Locate the cell with the specified text and output its [x, y] center coordinate. 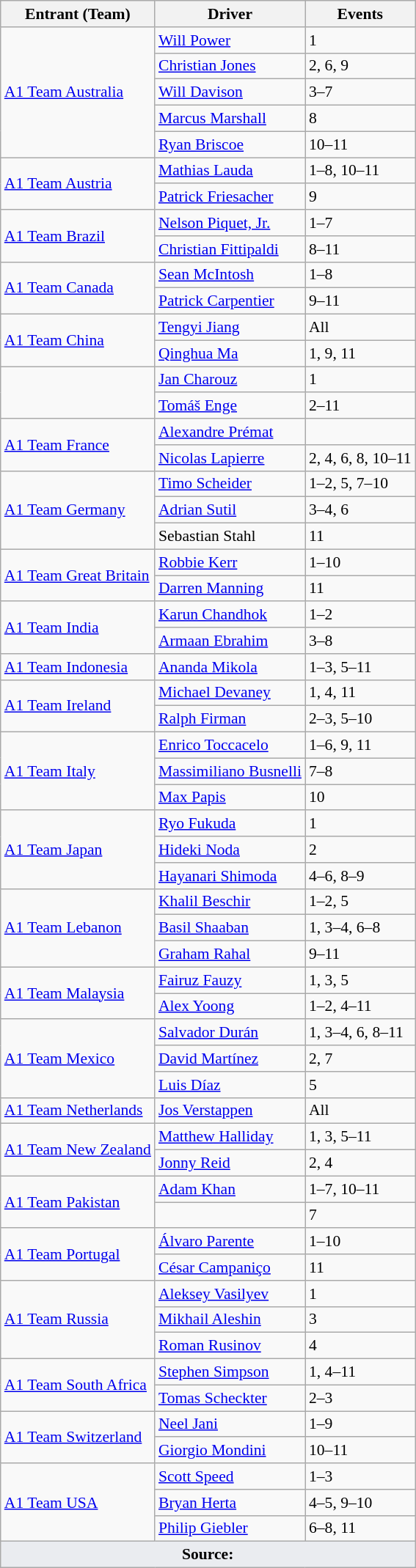
A1 Team China [78, 340]
Khalil Beschir [230, 902]
Robbie Kerr [230, 562]
2, 7 [360, 1059]
Massimiliano Busnelli [230, 771]
1, 3, 5 [360, 980]
1–2, 5, 7–10 [360, 484]
Alex Yoong [230, 1006]
2–11 [360, 406]
A1 Team Great Britain [78, 575]
A1 Team Austria [78, 183]
David Martínez [230, 1059]
1–7, 10–11 [360, 1189]
A1 Team Indonesia [78, 667]
Stephen Simpson [230, 1372]
A1 Team South Africa [78, 1385]
A1 Team Japan [78, 850]
Hayanari Shimoda [230, 876]
A1 Team New Zealand [78, 1149]
Qinghua Ma [230, 353]
Ryo Fukuda [230, 824]
Roman Rusinov [230, 1346]
A1 Team France [78, 444]
2, 6, 9 [360, 66]
Scott Speed [230, 1476]
Adrian Sutil [230, 510]
Luis Díaz [230, 1085]
3–4, 6 [360, 510]
10 [360, 798]
1–9 [360, 1424]
1–3, 5–11 [360, 667]
7–8 [360, 771]
A1 Team India [78, 627]
2–3 [360, 1398]
3 [360, 1319]
1–8 [360, 275]
Mathias Lauda [230, 171]
Darren Manning [230, 589]
Tomáš Enge [230, 406]
Tengyi Jiang [230, 328]
Jos Verstappen [230, 1111]
Bryan Herta [230, 1503]
Alexandre Prémat [230, 432]
Jan Charouz [230, 380]
Christian Jones [230, 66]
A1 Team Canada [78, 287]
5 [360, 1085]
A1 Team Germany [78, 510]
A1 Team Portugal [78, 1255]
1–2, 4–11 [360, 1006]
Armaan Ebrahim [230, 641]
8 [360, 119]
4–6, 8–9 [360, 876]
Fairuz Fauzy [230, 980]
Christian Fittipaldi [230, 249]
9 [360, 197]
3–8 [360, 641]
1–7 [360, 223]
Salvador Durán [230, 1033]
Nelson Piquet, Jr. [230, 223]
Graham Rahal [230, 954]
Jonny Reid [230, 1163]
1–8, 10–11 [360, 171]
A1 Team Malaysia [78, 993]
A1 Team Switzerland [78, 1437]
A1 Team Russia [78, 1319]
1, 3–4, 6, 8–11 [360, 1033]
Philip Giebler [230, 1528]
Michael Devaney [230, 693]
Nicolas Lapierre [230, 458]
Patrick Friesacher [230, 197]
2, 4 [360, 1163]
Hideki Noda [230, 850]
Ralph Firman [230, 719]
Entrant (Team) [78, 14]
1, 4, 11 [360, 693]
Adam Khan [230, 1189]
A1 Team USA [78, 1503]
Timo Scheider [230, 484]
Sebastian Stahl [230, 537]
Driver [230, 14]
A1 Team Italy [78, 771]
Ryan Briscoe [230, 144]
3–7 [360, 92]
8–11 [360, 249]
Álvaro Parente [230, 1242]
1, 9, 11 [360, 353]
1–2 [360, 615]
2–3, 5–10 [360, 719]
A1 Team Australia [78, 92]
1, 3, 5–11 [360, 1137]
A1 Team Ireland [78, 705]
Events [360, 14]
A1 Team Netherlands [78, 1111]
Matthew Halliday [230, 1137]
1–6, 9, 11 [360, 746]
1, 4–11 [360, 1372]
4–5, 9–10 [360, 1503]
7 [360, 1215]
Will Power [230, 40]
A1 Team Pakistan [78, 1202]
Enrico Toccacelo [230, 746]
Sean McIntosh [230, 275]
Patrick Carpentier [230, 301]
Karun Chandhok [230, 615]
Max Papis [230, 798]
Source: [208, 1555]
1–3 [360, 1476]
César Campaniço [230, 1267]
Tomas Scheckter [230, 1398]
2, 4, 6, 8, 10–11 [360, 458]
Will Davison [230, 92]
4 [360, 1346]
1–2, 5 [360, 902]
A1 Team Lebanon [78, 928]
Giorgio Mondini [230, 1451]
A1 Team Mexico [78, 1059]
6–8, 11 [360, 1528]
1, 3–4, 6–8 [360, 928]
A1 Team Brazil [78, 236]
Mikhail Aleshin [230, 1319]
Aleksey Vasilyev [230, 1294]
Marcus Marshall [230, 119]
Ananda Mikola [230, 667]
2 [360, 850]
Neel Jani [230, 1424]
Basil Shaaban [230, 928]
